Provide the [X, Y] coordinate of the cell's center where the given text is located.  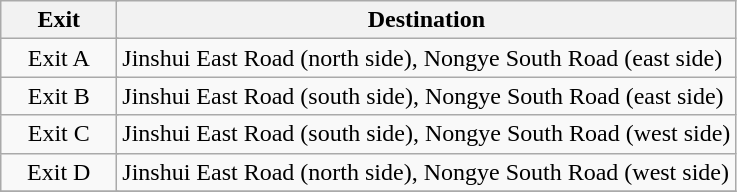
Jinshui East Road (north side), Nongye South Road (west side) [426, 172]
Exit A [59, 58]
Destination [426, 20]
Exit B [59, 96]
Jinshui East Road (south side), Nongye South Road (west side) [426, 134]
Jinshui East Road (north side), Nongye South Road (east side) [426, 58]
Exit [59, 20]
Jinshui East Road (south side), Nongye South Road (east side) [426, 96]
Exit D [59, 172]
Exit C [59, 134]
